From the cell containing the given text, extract its center point as (x, y) coordinate. 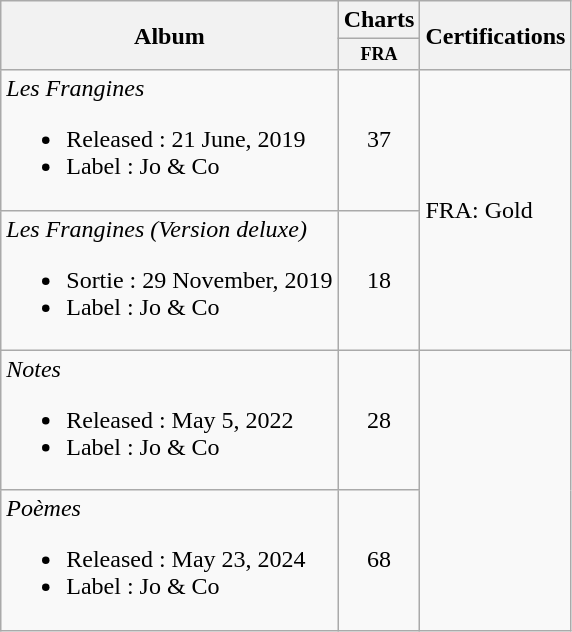
Certifications (496, 36)
FRA (379, 54)
18 (379, 280)
NotesReleased : May 5, 2022Label : Jo & Co (170, 420)
Album (170, 36)
Charts (379, 20)
37 (379, 140)
Les Frangines (Version deluxe)Sortie : 29 November, 2019Label : Jo & Co (170, 280)
Les FranginesReleased : 21 June, 2019Label : Jo & Co (170, 140)
PoèmesReleased : May 23, 2024Label : Jo & Co (170, 560)
28 (379, 420)
68 (379, 560)
FRA: Gold (496, 210)
